Identify which cell holds the provided text, then report its [X, Y] central coordinate. 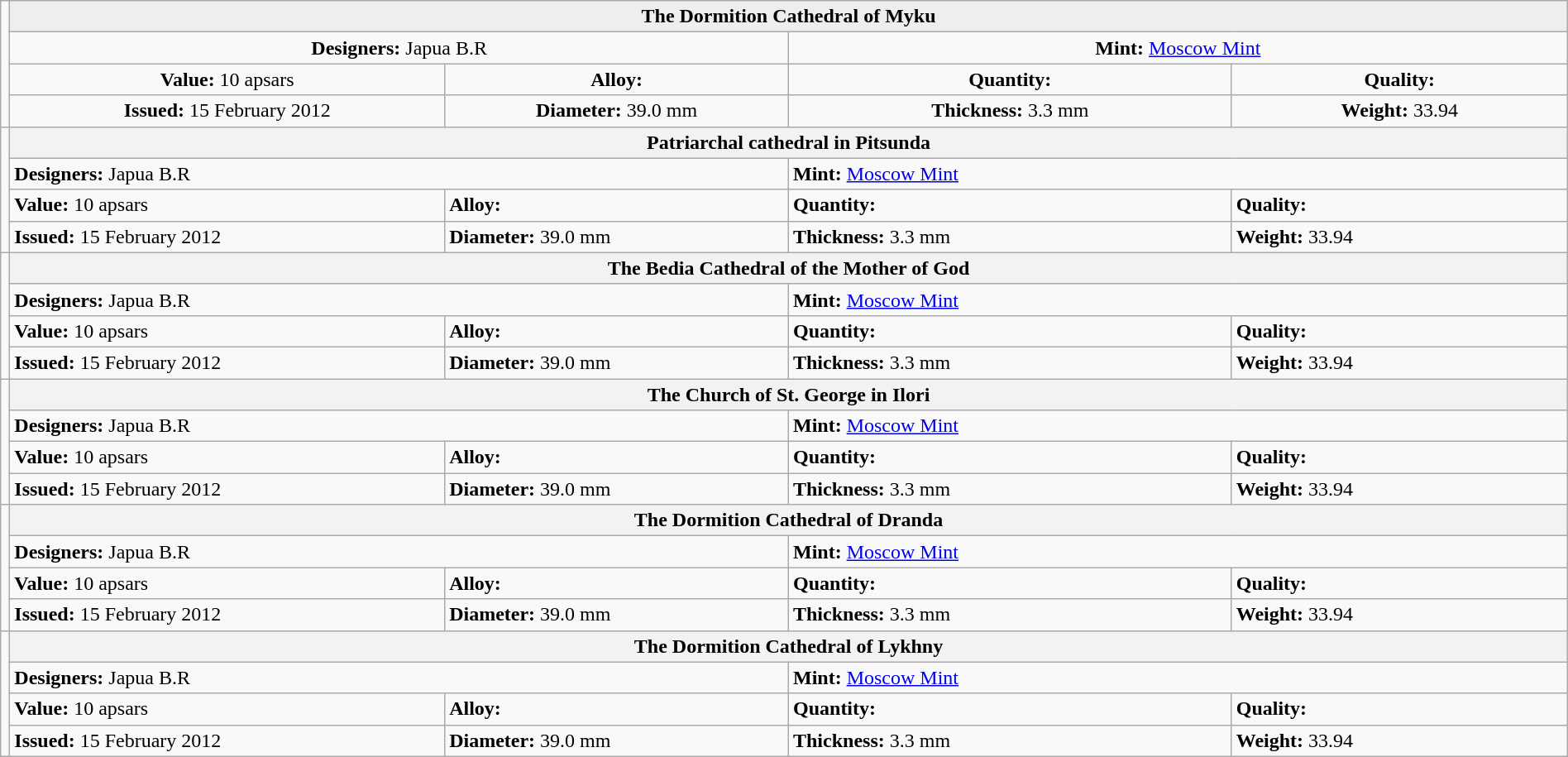
The Church of St. George in Ilori [789, 395]
The Dormition Cathedral of Myku [789, 17]
The Dormition Cathedral of Dranda [789, 520]
The Bedia Сathedral of the Mother of God [789, 268]
Patriarchal cathedral in Pitsunda [789, 142]
The Dormition Cathedral of Lykhny [789, 646]
